Find where the given text appears and provide that cell's center as (x, y) coordinate. 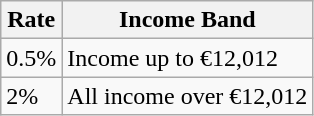
All income over €12,012 (188, 96)
Income Band (188, 20)
Rate (32, 20)
0.5% (32, 58)
Income up to €12,012 (188, 58)
2% (32, 96)
